Pinpoint the cell where the given text exists, returning its (X, Y) midpoint coordinate. 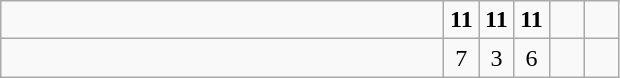
6 (532, 58)
3 (496, 58)
7 (462, 58)
